Return [x, y] of the center of cell containing provided text 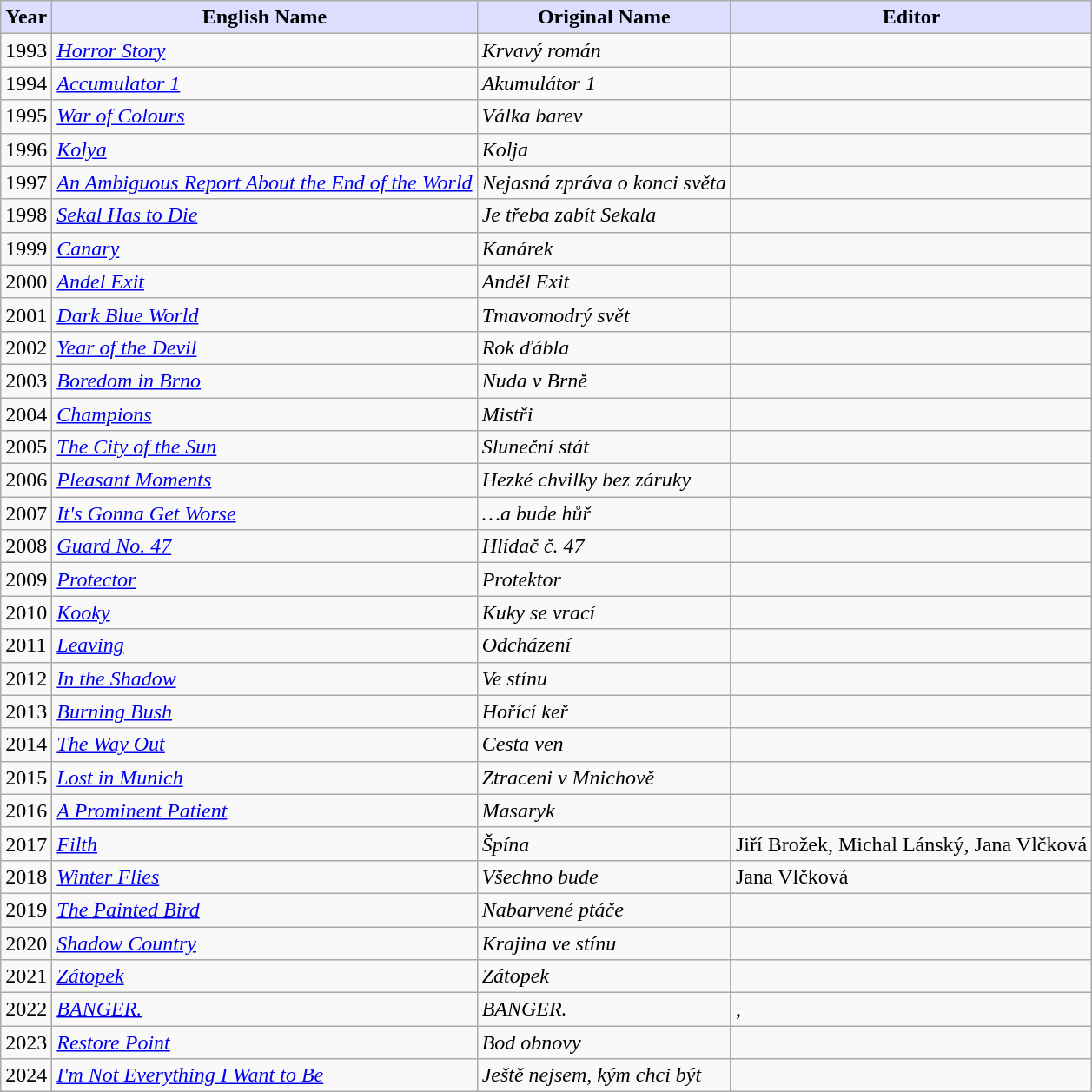
English Name [264, 17]
2015 [26, 778]
2010 [26, 612]
Lost in Munich [264, 778]
Dark Blue World [264, 314]
Rok ďábla [604, 347]
2017 [26, 844]
An Ambiguous Report About the End of the World [264, 182]
2020 [26, 943]
Accumulator 1 [264, 83]
2021 [26, 976]
2002 [26, 347]
Kanárek [604, 248]
Nabarvené ptáče [604, 910]
Hezké chvilky bez záruky [604, 480]
The Way Out [264, 745]
Jana Vlčková [910, 877]
Sluneční stát [604, 447]
Champions [264, 414]
2019 [26, 910]
2013 [26, 711]
Masaryk [604, 811]
Canary [264, 248]
Kuky se vrací [604, 612]
A Prominent Patient [264, 811]
Hlídač č. 47 [604, 546]
Nuda v Brně [604, 381]
Restore Point [264, 1042]
2012 [26, 678]
Krajina ve stínu [604, 943]
The City of the Sun [264, 447]
2004 [26, 414]
Kolja [604, 149]
1998 [26, 215]
Kooky [264, 612]
2000 [26, 281]
Protektor [604, 579]
2005 [26, 447]
It's Gonna Get Worse [264, 513]
1995 [26, 116]
2022 [26, 1009]
Boredom in Brno [264, 381]
Andel Exit [264, 281]
Nejasná zpráva o konci světa [604, 182]
Editor [910, 17]
Burning Bush [264, 711]
War of Colours [264, 116]
1994 [26, 83]
1999 [26, 248]
1997 [26, 182]
Tmavomodrý svět [604, 314]
Winter Flies [264, 877]
Všechno bude [604, 877]
Špína [604, 844]
Year [26, 17]
2023 [26, 1042]
2009 [26, 579]
Krvavý román [604, 50]
2024 [26, 1075]
2006 [26, 480]
, [910, 1009]
2008 [26, 546]
The Painted Bird [264, 910]
1996 [26, 149]
Ztraceni v Mnichově [604, 778]
Mistři [604, 414]
2014 [26, 745]
…a bude hůř [604, 513]
Original Name [604, 17]
In the Shadow [264, 678]
2016 [26, 811]
Hořící keř [604, 711]
Horror Story [264, 50]
Protector [264, 579]
Ještě nejsem, kým chci být [604, 1075]
Bod obnovy [604, 1042]
Cesta ven [604, 745]
2018 [26, 877]
Kolya [264, 149]
Ve stínu [604, 678]
Filth [264, 844]
Leaving [264, 645]
Válka barev [604, 116]
Odcházení [604, 645]
2003 [26, 381]
Anděl Exit [604, 281]
1993 [26, 50]
Akumulátor 1 [604, 83]
Year of the Devil [264, 347]
I'm Not Everything I Want to Be [264, 1075]
Jiří Brožek, Michal Lánský, Jana Vlčková [910, 844]
Pleasant Moments [264, 480]
Sekal Has to Die [264, 215]
Shadow Country [264, 943]
2001 [26, 314]
2007 [26, 513]
2011 [26, 645]
Je třeba zabít Sekala [604, 215]
Guard No. 47 [264, 546]
